Pinpoint the cell where the given text exists, returning its [x, y] midpoint coordinate. 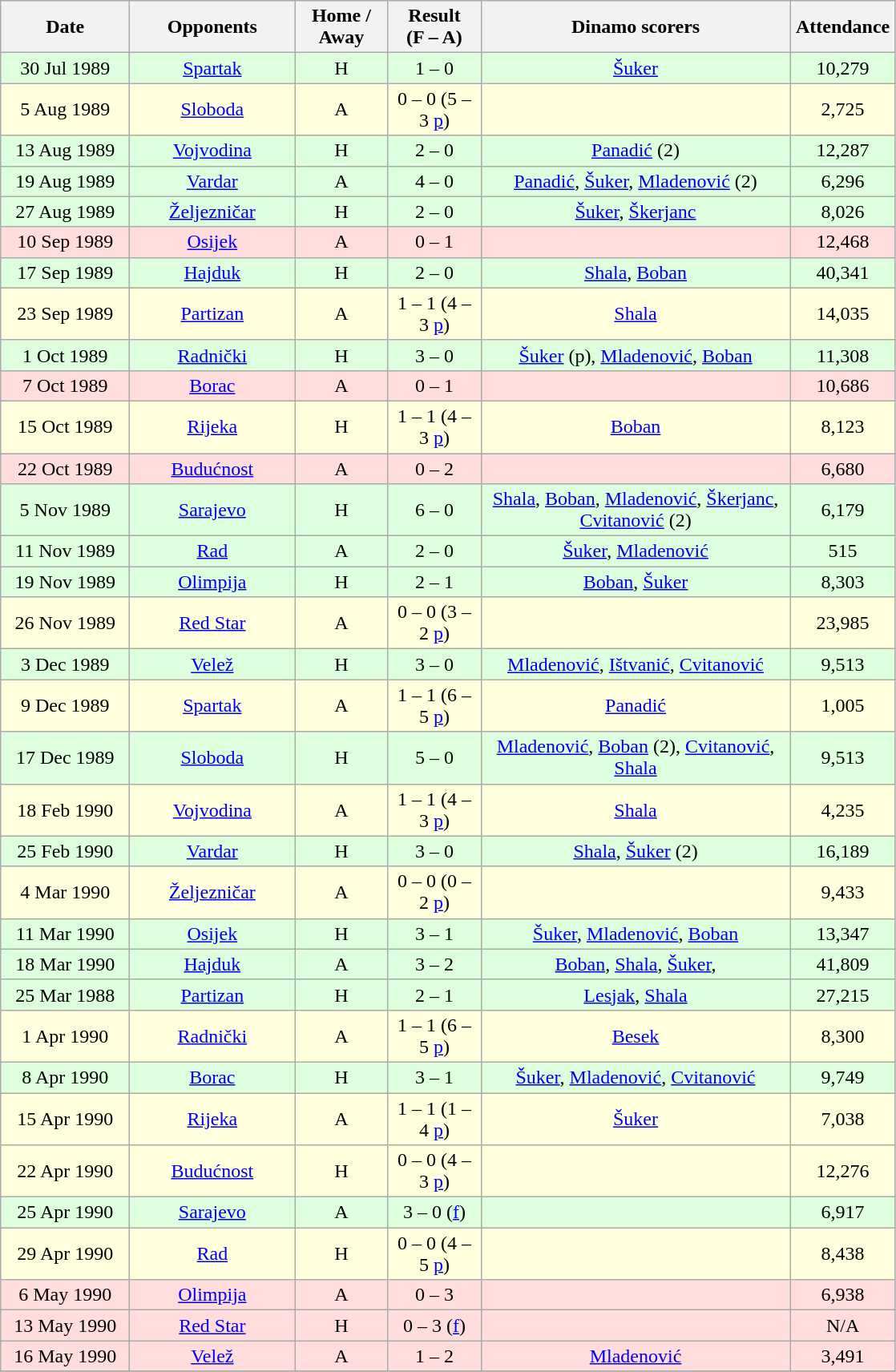
26 Nov 1989 [66, 623]
5 Nov 1989 [66, 510]
Attendance [843, 27]
Šuker, Mladenović, Cvitanović [636, 1077]
0 – 0 (5 – 3 p) [434, 109]
30 Jul 1989 [66, 68]
27,215 [843, 995]
0 – 0 (0 – 2 p) [434, 893]
Besek [636, 1035]
3 – 2 [434, 964]
10 Sep 1989 [66, 242]
15 Oct 1989 [66, 426]
25 Feb 1990 [66, 851]
41,809 [843, 964]
Šuker (p), Mladenović, Boban [636, 355]
13 Aug 1989 [66, 151]
Shala, Boban [636, 272]
6,938 [843, 1295]
22 Oct 1989 [66, 469]
Mladenović, Ištvanić, Cvitanović [636, 664]
7 Oct 1989 [66, 385]
3 Dec 1989 [66, 664]
11 Nov 1989 [66, 551]
8,300 [843, 1035]
19 Nov 1989 [66, 582]
1,005 [843, 705]
5 Aug 1989 [66, 109]
0 – 0 (3 – 2 p) [434, 623]
Lesjak, Shala [636, 995]
Opponents [212, 27]
16 May 1990 [66, 1356]
13,347 [843, 934]
3,491 [843, 1356]
10,686 [843, 385]
13 May 1990 [66, 1326]
0 – 3 [434, 1295]
1 Apr 1990 [66, 1035]
23,985 [843, 623]
8,438 [843, 1253]
Šuker, Škerjanc [636, 212]
N/A [843, 1326]
Boban, Šuker [636, 582]
25 Mar 1988 [66, 995]
22 Apr 1990 [66, 1172]
15 Apr 1990 [66, 1119]
Boban [636, 426]
Panadić [636, 705]
12,468 [843, 242]
2,725 [843, 109]
0 – 2 [434, 469]
Result (F – A) [434, 27]
Shala, Šuker (2) [636, 851]
11 Mar 1990 [66, 934]
18 Mar 1990 [66, 964]
Šuker, Mladenović [636, 551]
17 Sep 1989 [66, 272]
16,189 [843, 851]
8 Apr 1990 [66, 1077]
27 Aug 1989 [66, 212]
3 – 0 (f) [434, 1213]
8,026 [843, 212]
1 – 0 [434, 68]
1 – 2 [434, 1356]
40,341 [843, 272]
8,123 [843, 426]
10,279 [843, 68]
1 – 1 (1 – 4 p) [434, 1119]
Home /Away [341, 27]
0 – 3 (f) [434, 1326]
7,038 [843, 1119]
19 Aug 1989 [66, 181]
Šuker, Mladenović, Boban [636, 934]
12,276 [843, 1172]
5 – 0 [434, 758]
23 Sep 1989 [66, 314]
14,035 [843, 314]
6,179 [843, 510]
11,308 [843, 355]
Boban, Shala, Šuker, [636, 964]
9,433 [843, 893]
1 Oct 1989 [66, 355]
Mladenović [636, 1356]
6 – 0 [434, 510]
Shala, Boban, Mladenović, Škerjanc, Cvitanović (2) [636, 510]
6,296 [843, 181]
Panadić (2) [636, 151]
Panadić, Šuker, Mladenović (2) [636, 181]
29 Apr 1990 [66, 1253]
6,917 [843, 1213]
6,680 [843, 469]
515 [843, 551]
0 – 0 (4 – 5 p) [434, 1253]
4 – 0 [434, 181]
9,749 [843, 1077]
25 Apr 1990 [66, 1213]
4,235 [843, 809]
Date [66, 27]
0 – 0 (4 – 3 p) [434, 1172]
18 Feb 1990 [66, 809]
8,303 [843, 582]
6 May 1990 [66, 1295]
12,287 [843, 151]
17 Dec 1989 [66, 758]
Mladenović, Boban (2), Cvitanović, Shala [636, 758]
4 Mar 1990 [66, 893]
Dinamo scorers [636, 27]
9 Dec 1989 [66, 705]
